Return [X, Y] of the center of cell containing provided text 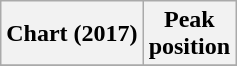
Peakposition [189, 34]
Chart (2017) [72, 34]
